Detect which cell encompasses the target text, then output its (x, y) center coordinate. 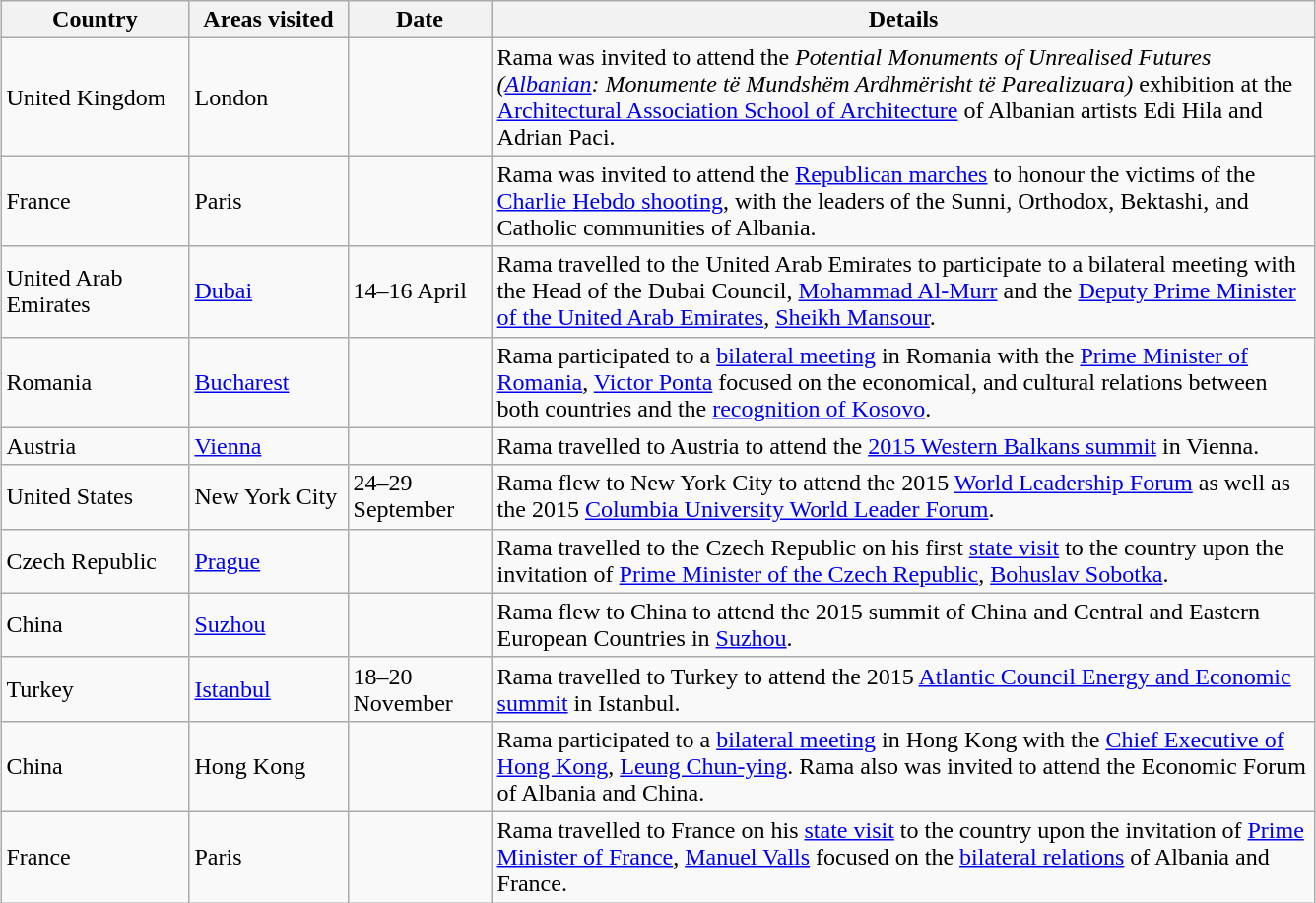
Suzhou (268, 624)
Rama travelled to Austria to attend the 2015 Western Balkans summit in Vienna. (903, 446)
United Arab Emirates (95, 291)
Vienna (268, 446)
Date (420, 20)
Hong Kong (268, 766)
United States (95, 496)
Dubai (268, 291)
18–20 November (420, 689)
Prague (268, 561)
Rama flew to China to attend the 2015 summit of China and Central and Eastern European Countries in Suzhou. (903, 624)
Turkey (95, 689)
Czech Republic (95, 561)
Rama travelled to Turkey to attend the 2015 Atlantic Council Energy and Economic summit in Istanbul. (903, 689)
United Kingdom (95, 97)
Bucharest (268, 382)
Romania (95, 382)
Details (903, 20)
14–16 April (420, 291)
Istanbul (268, 689)
24–29 September (420, 496)
New York City (268, 496)
Austria (95, 446)
London (268, 97)
Areas visited (268, 20)
Rama flew to New York City to attend the 2015 World Leadership Forum as well as the 2015 Columbia University World Leader Forum. (903, 496)
Country (95, 20)
